For the text-containing cell, return its midpoint in [x, y] coordinate format. 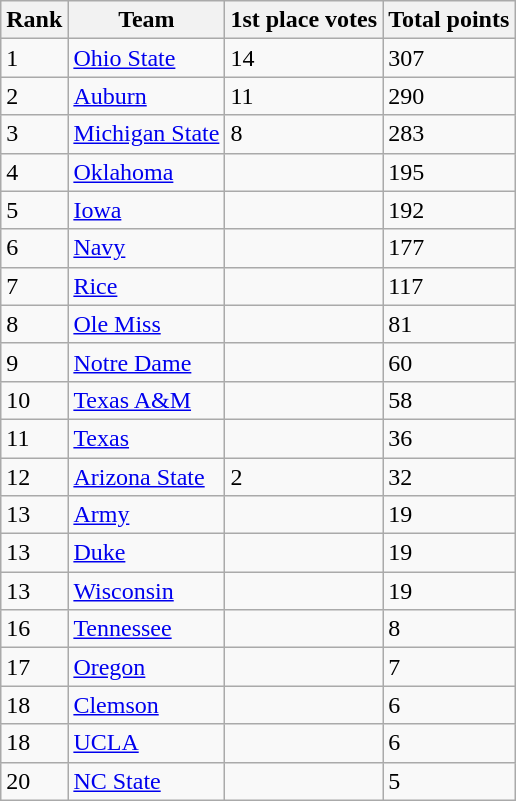
117 [449, 286]
Clemson [146, 705]
Army [146, 515]
UCLA [146, 743]
4 [34, 172]
Tennessee [146, 629]
Texas [146, 438]
177 [449, 248]
Oregon [146, 667]
Arizona State [146, 477]
1st place votes [304, 20]
192 [449, 210]
283 [449, 134]
36 [449, 438]
16 [34, 629]
Iowa [146, 210]
195 [449, 172]
32 [449, 477]
Duke [146, 553]
17 [34, 667]
10 [34, 400]
12 [34, 477]
NC State [146, 781]
81 [449, 324]
Ohio State [146, 58]
Total points [449, 20]
307 [449, 58]
Auburn [146, 96]
290 [449, 96]
Oklahoma [146, 172]
60 [449, 362]
14 [304, 58]
Rank [34, 20]
Wisconsin [146, 591]
20 [34, 781]
3 [34, 134]
Team [146, 20]
Texas A&M [146, 400]
Notre Dame [146, 362]
Ole Miss [146, 324]
Rice [146, 286]
Michigan State [146, 134]
9 [34, 362]
58 [449, 400]
1 [34, 58]
Navy [146, 248]
